Output the [X, Y] coordinate of the center of the cell containing the given text.  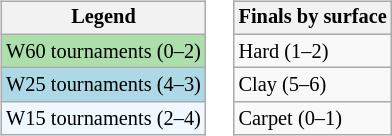
Hard (1–2) [313, 51]
W15 tournaments (2–4) [103, 119]
Clay (5–6) [313, 85]
Legend [103, 18]
Finals by surface [313, 18]
W25 tournaments (4–3) [103, 85]
W60 tournaments (0–2) [103, 51]
Carpet (0–1) [313, 119]
